Capture the cell that displays the provided text and extract its [x, y] central coordinate. 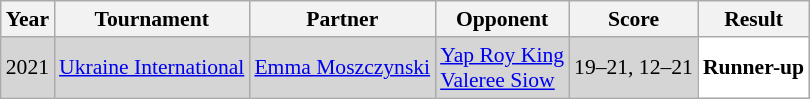
Tournament [152, 19]
Opponent [502, 19]
19–21, 12–21 [634, 68]
Partner [342, 19]
2021 [28, 68]
Runner-up [754, 68]
Result [754, 19]
Emma Moszczynski [342, 68]
Score [634, 19]
Ukraine International [152, 68]
Yap Roy King Valeree Siow [502, 68]
Year [28, 19]
